Pinpoint the cell where the given text exists, returning its [X, Y] midpoint coordinate. 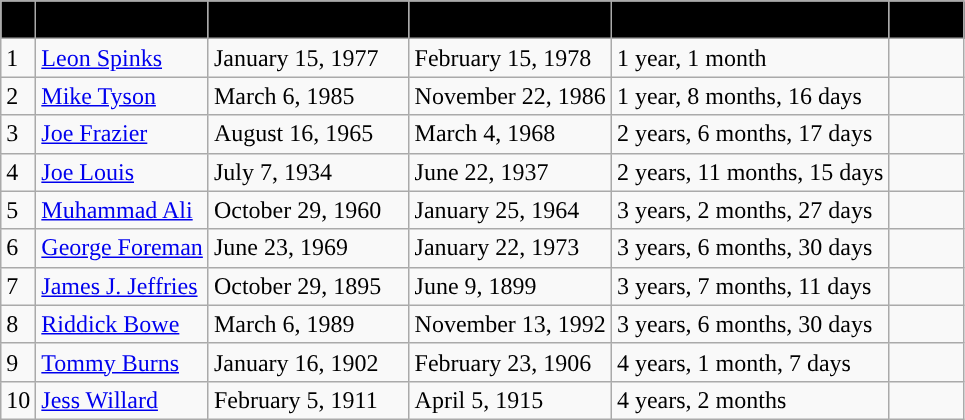
1 year, 8 months, 16 days [750, 96]
November 22, 1986 [510, 96]
July 7, 1934 [308, 172]
January 16, 1902 [308, 362]
February 23, 1906 [510, 362]
World title win [510, 20]
3 [18, 134]
Leon Spinks [122, 58]
June 23, 1969 [308, 248]
February 5, 1911 [308, 400]
4 years, 2 months [750, 400]
June 9, 1899 [510, 286]
Joe Frazier [122, 134]
October 29, 1895 [308, 286]
October 29, 1960 [308, 210]
June 22, 1937 [510, 172]
Tommy Burns [122, 362]
Fights [926, 20]
August 16, 1965 [308, 134]
February 15, 1978 [510, 58]
2 [18, 96]
1 year, 1 month [750, 58]
4 years, 1 month, 7 days [750, 362]
January 25, 1964 [510, 210]
7 [18, 286]
5 [18, 210]
3 years, 2 months, 27 days [750, 210]
March 6, 1985 [308, 96]
10 [18, 400]
2 years, 11 months, 15 days [750, 172]
January 22, 1973 [510, 248]
Jess Willard [122, 400]
Riddick Bowe [122, 324]
Time elapsed [750, 20]
9 [18, 362]
March 4, 1968 [510, 134]
George Foreman [122, 248]
8 [18, 324]
Joe Louis [122, 172]
April 5, 1915 [510, 400]
March 6, 1989 [308, 324]
4 [18, 172]
James J. Jeffries [122, 286]
Mike Tyson [122, 96]
1 [18, 58]
6 [18, 248]
Name [122, 20]
2 years, 6 months, 17 days [750, 134]
Muhammad Ali [122, 210]
January 15, 1977 [308, 58]
November 13, 1992 [510, 324]
Professional debut [308, 20]
3 years, 7 months, 11 days [750, 286]
